Return [X, Y] of the center of cell containing provided text 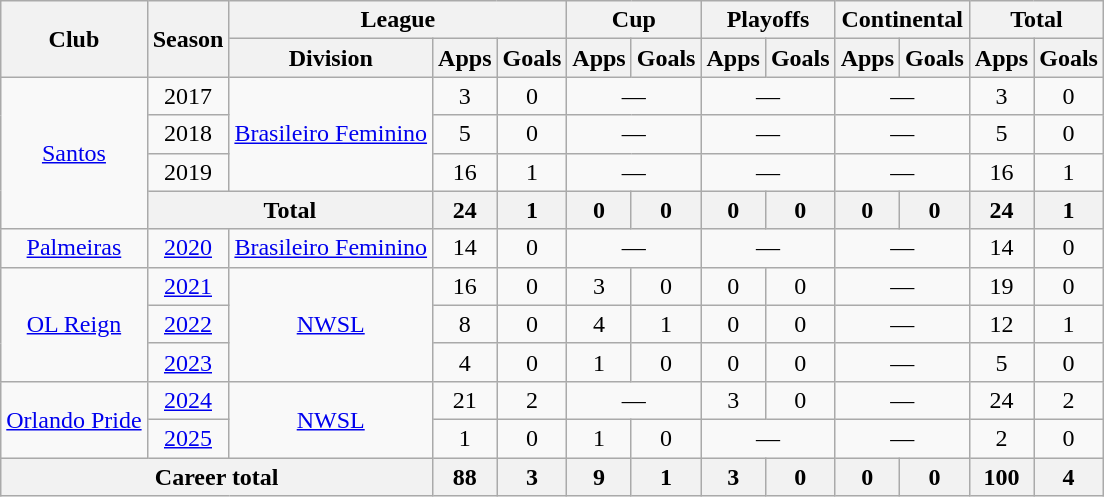
Santos [74, 153]
8 [465, 324]
12 [1001, 324]
League [398, 20]
Cup [634, 20]
2023 [188, 362]
OL Reign [74, 324]
Palmeiras [74, 248]
Division [331, 58]
Playoffs [768, 20]
88 [465, 477]
2018 [188, 134]
2017 [188, 96]
Club [74, 39]
2022 [188, 324]
Continental [902, 20]
Orlando Pride [74, 419]
2019 [188, 172]
2021 [188, 286]
100 [1001, 477]
2020 [188, 248]
19 [1001, 286]
9 [599, 477]
2025 [188, 438]
Season [188, 39]
Career total [217, 477]
2024 [188, 400]
21 [465, 400]
